Output the (X, Y) coordinate of the center of the cell containing the given text.  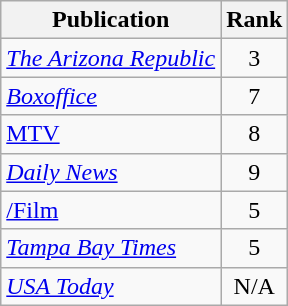
9 (254, 172)
The Arizona Republic (111, 58)
Publication (111, 20)
MTV (111, 134)
7 (254, 96)
3 (254, 58)
/Film (111, 210)
8 (254, 134)
USA Today (111, 286)
Boxoffice (111, 96)
Tampa Bay Times (111, 248)
Daily News (111, 172)
Rank (254, 20)
N/A (254, 286)
